Return (x, y) of the center of cell containing provided text 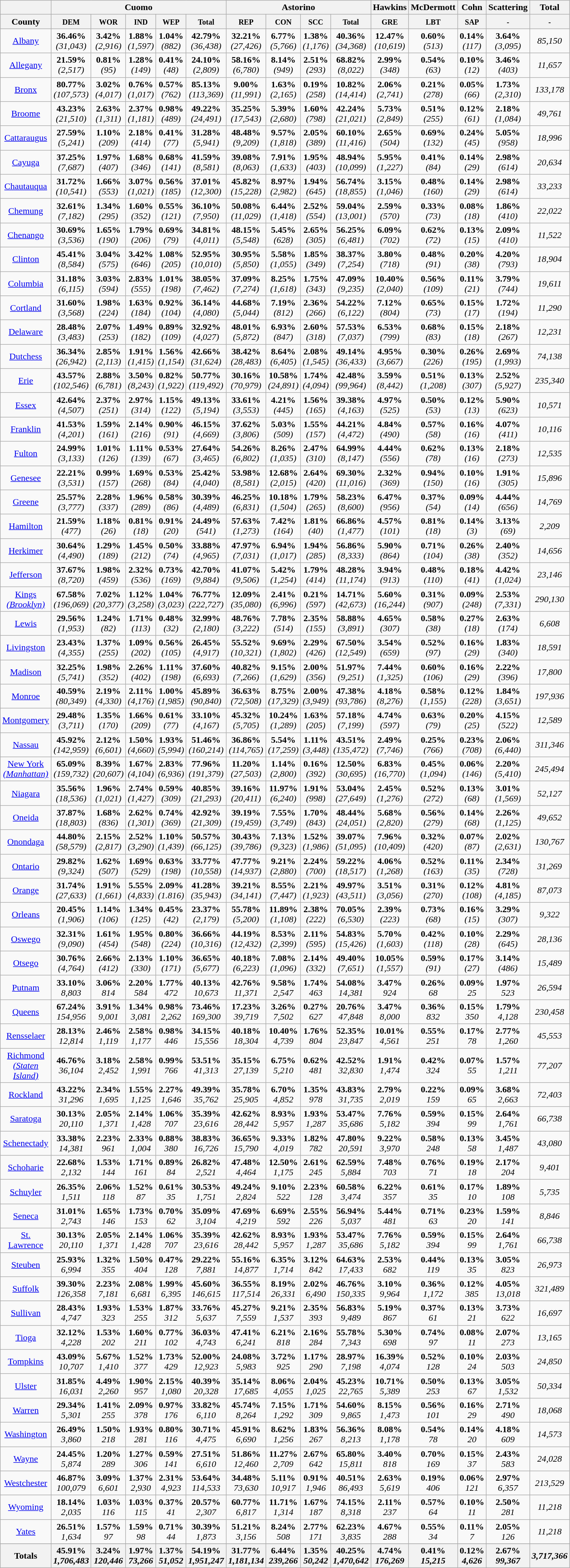
0.24%(45) (472, 138)
66.86%(1,477) (351, 526)
1.69%(529) (141, 866)
3,717,366 (549, 1556)
6.47%(956) (390, 502)
1.15%(122) (171, 405)
47.09%(9,235) (351, 284)
68.82%(8,022) (351, 65)
18,591 (549, 648)
2.16%284 (316, 1337)
0.14%(68) (472, 818)
5.67%1,410 (108, 1362)
16.39%4,074 (390, 1362)
5.45%(628) (283, 235)
1.10%(171) (171, 963)
24.49%(541) (206, 526)
52,127 (549, 793)
9.21%(2,880) (283, 866)
Genesee (26, 478)
2.52%(5,927) (508, 381)
2.34%(728) (508, 866)
22.68%2,132 (71, 1168)
0.98%2,262 (171, 1012)
9.00%(11,991) (246, 90)
0.41%15,215 (433, 1556)
2.34%1,695 (108, 1095)
55.78%7,343 (351, 1337)
2.65%(504) (390, 138)
40.25%1,470,642 (351, 1556)
0.56%(279) (433, 818)
65.80%15,811 (351, 1459)
30.64%(4,490) (71, 551)
2.18%(1,084) (508, 113)
2.06%(6,440) (508, 745)
1.11%(139) (141, 454)
0.56%101 (433, 1410)
10.58%(24,891) (283, 381)
28.13%12,814 (71, 1036)
6.22%357 (390, 1192)
38.37%(7,254) (351, 259)
0.08%11 (472, 1337)
2.20%(5,410) (508, 769)
1.93%323 (108, 1313)
33.10%(4,167) (206, 721)
7.78%(514) (283, 623)
2.32%(369) (390, 478)
10,116 (549, 429)
30.16%(70,979) (246, 381)
1.91%(305) (508, 478)
2.11%(4,176) (141, 696)
1.71%(113) (141, 623)
0.42%(118) (433, 939)
36.66%(10,316) (206, 939)
23.37%(2,179) (206, 915)
40.39%20,328 (206, 1386)
0.59%141 (171, 1459)
40.85%(21,293) (206, 793)
14,573 (549, 1434)
0.33%(73) (433, 210)
2.23%7,181 (108, 1289)
5.54%(17,259) (283, 745)
7.02%(20,377) (108, 599)
0.21%(278) (433, 90)
1.71%161 (141, 1168)
2.85%(2,113) (108, 357)
47.48%4,464 (246, 1168)
Putnam (26, 987)
42.64%(4,507) (71, 405)
0.12%385 (472, 1289)
Orange (26, 890)
0.90%(91) (171, 429)
77,207 (549, 1065)
1.04%(882) (171, 41)
Delaware (26, 332)
8.55%(7,447) (283, 890)
1.73%429 (171, 1362)
0.99%(157) (108, 478)
2.36%(266) (316, 308)
Bronx (26, 90)
0.23%(708) (472, 745)
0.13%67 (472, 1386)
2.26%(1,125) (508, 818)
5.30%698 (390, 1337)
31.18%(6,115) (71, 284)
2.18%(267) (508, 332)
49.22%(24,491) (206, 113)
0.19%406 (433, 1483)
46.76%36,104 (71, 1065)
60.58%3,474 (351, 1192)
6,608 (549, 623)
6.93%(847) (283, 332)
2.63%5,619 (390, 1483)
4.67%288 (390, 1532)
0.14%(3) (472, 526)
0.63%(79) (433, 721)
0.68%(141) (171, 162)
CON (283, 22)
0.13%(16) (472, 454)
2.28%(337) (108, 502)
1.60%(798) (316, 113)
77.96%(191,379) (206, 769)
52.95%(10,010) (206, 259)
0.56%(185) (171, 187)
3.64%(3,095) (508, 41)
SAP (472, 22)
0.10%(16) (472, 478)
3.45%1,487 (508, 1143)
43,080 (549, 1143)
5.58%(1,055) (283, 259)
36.03%4,743 (206, 1337)
0.09%65 (472, 1095)
Chautauqua (26, 187)
Totals (26, 1556)
4.44%(656) (508, 502)
4.65%(307) (390, 623)
11.27%2,709 (283, 1459)
2.46%1,119 (108, 1036)
8.62%1,256 (283, 1434)
49.40%(7,651) (351, 963)
4.95%(3,667) (390, 357)
30.69%(3,536) (71, 235)
Oneida (26, 818)
10.24%(1,289) (283, 721)
26.45%(4,917) (206, 648)
Ulster (26, 1386)
4.42%(1,024) (508, 575)
2.27%1,646 (171, 1095)
0.42%324 (433, 1065)
2,209 (549, 526)
10.18%(1,504) (283, 502)
2.08%6,681 (141, 1289)
0.31%(270) (433, 890)
74.15%8,318 (351, 1507)
3.80%(718) (390, 259)
4.18%(8,276) (390, 696)
8.53%(2,399) (283, 939)
Chenango (26, 235)
3.18%2,452 (108, 1065)
Warren (26, 1410)
2.67%99,367 (508, 1556)
0.50%(74) (171, 551)
3.06%814 (108, 987)
1.09%(202) (141, 648)
10.40%(2,040) (390, 284)
0.77%102 (171, 1337)
1.83%267 (316, 1434)
26.35%1,511 (71, 1192)
8.14%(949) (283, 65)
0.14%(117) (472, 41)
58.23%(8,600) (351, 502)
17,800 (549, 672)
54.26%(6,802) (246, 454)
1.32%355 (108, 1265)
311,346 (549, 745)
35.09%3,104 (206, 1216)
7.12%(804) (390, 308)
2.53%(7,331) (508, 599)
Scattering (508, 7)
37.87%(18,803) (71, 818)
30.39%(4,489) (206, 502)
74,138 (549, 357)
33.61%(3,553) (246, 405)
0.62%481 (316, 1065)
1.68%(346) (141, 162)
8.26%(1,035) (283, 454)
18,996 (549, 138)
0.54%(63) (433, 65)
1.56%(1,154) (171, 357)
0.11%(21) (472, 284)
2.61%245 (316, 1168)
Suffolk (26, 1289)
50,334 (549, 1386)
0.15%350 (472, 1012)
9,322 (549, 915)
6.35%1,714 (283, 1265)
24,028 (549, 1459)
43.09%10,707 (71, 1362)
54.22%(6,122) (351, 308)
8.08%1,178 (390, 1434)
McDermott (433, 7)
55.16%14,877 (246, 1265)
0.44%119 (433, 1265)
37.09%(7,274) (246, 284)
5.73%(2,849) (390, 113)
31,269 (549, 866)
0.12%(61) (472, 113)
12.50%(30,695) (351, 769)
26.51%1,634 (71, 1532)
0.12%(13) (472, 405)
0.09%25 (472, 987)
39.38%(4,163) (351, 405)
29.82%(9,324) (71, 866)
2.32%(536) (141, 575)
Yates (26, 1532)
1.97%(407) (108, 162)
3.42%(646) (141, 259)
1.53%255 (141, 1313)
26.49%3,860 (71, 1434)
15,896 (549, 478)
47.97%(7,031) (246, 551)
1.24%(82) (108, 623)
2.41%(6,996) (283, 599)
0.62%(72) (433, 235)
8.25%(1,618) (283, 284)
31.85%16,031 (71, 1386)
1.95%(548) (141, 939)
9.58%2,547 (283, 987)
7.91%(1,633) (283, 162)
0.11%7 (472, 1532)
4.07%(411) (508, 429)
1.79%(206) (141, 235)
IND (141, 22)
24.99%(3,133) (71, 454)
3.91%9,001 (108, 1012)
59.22%(18,517) (351, 866)
Tompkins (26, 1362)
4.74%176,269 (390, 1556)
0.50%(53) (433, 405)
10.71%5,389 (390, 1386)
1.59%141 (508, 1216)
2.55%226 (316, 1216)
0.36%1,172 (433, 1289)
0.19%18 (472, 1168)
7.08%(1,096) (283, 963)
40.59%(80,349) (71, 696)
3.40%818 (390, 1459)
2.60%(318) (316, 332)
58.16%(6,780) (246, 65)
1.37%(255) (108, 648)
5.68%(2,820) (390, 818)
8,846 (549, 1216)
0.37%61 (433, 1313)
45,553 (549, 1036)
1.75%(343) (316, 284)
2.77%171 (316, 1532)
1.55%1,125 (141, 1095)
2.67%642 (316, 1459)
6.94%(1,017) (283, 551)
6.75%5,210 (283, 1065)
0.51%(1,208) (433, 381)
39.21%(34,141) (246, 890)
1.79%(265) (316, 502)
0.60%(106) (433, 672)
10,571 (549, 405)
0.22%159 (433, 1095)
5.70%(1,603) (390, 939)
8.06%4,055 (283, 1386)
37.25%(7,687) (71, 162)
2.35%(155) (316, 623)
2.59%(570) (390, 210)
29.34%5,301 (71, 1410)
0.41%(84) (433, 162)
1.76%804 (316, 1036)
5.03%(509) (283, 429)
0.12%(228) (472, 696)
0.59%(309) (171, 793)
40.36%(34,368) (351, 41)
2.13%(330) (141, 963)
3.14%(486) (508, 963)
26.82%2,521 (206, 1168)
42.24%(21,021) (351, 113)
12.09%(35,080) (246, 599)
2.02%6,490 (316, 1289)
1.35%(170) (108, 721)
28,136 (549, 939)
57.18%(7,199) (351, 721)
1.04%(3,023) (171, 599)
Otsego (26, 963)
37.67%(8,720) (71, 575)
0.13%35 (472, 1265)
56.83%9,489 (351, 1313)
WOR (108, 22)
50.57%(66,125) (206, 842)
0.97%176 (171, 1410)
0.52%128 (433, 1362)
7.13%(9,323) (283, 842)
0.12%4,626 (472, 1556)
2.51%(293) (316, 65)
1.34%(125) (141, 915)
12.68%(2,015) (283, 478)
23.43%(4,355) (71, 648)
2.40%(352) (508, 551)
Hawkins (390, 7)
2.06%(2,741) (390, 90)
39.08%(8,063) (246, 162)
4.84%(490) (390, 429)
1.73%(2,310) (508, 90)
62.23%3,835 (351, 1532)
Herkimer (26, 551)
1.67%187 (316, 1507)
6.44%(1,418) (283, 210)
7.19%(812) (283, 308)
4.57%(101) (390, 526)
1.57%97 (108, 1532)
58.88%(3,891) (351, 623)
1.91%(1,661) (108, 890)
0.45%(1,094) (433, 769)
44.68%(5,044) (246, 308)
28.48%(3,483) (71, 332)
30.71%4,475 (206, 1434)
Ontario (26, 866)
1.96%(1,021) (108, 793)
37.01%(12,300) (206, 187)
197,936 (549, 696)
1.53%202 (108, 1337)
0.98%(489) (171, 113)
1.65%(190) (108, 235)
59.04%(13,001) (351, 210)
5.44%481 (390, 1216)
2.03%503 (508, 1362)
3.05%823 (508, 1265)
11.71%1,314 (283, 1507)
0.14%20 (472, 1434)
48.44%(24,051) (351, 818)
5,735 (549, 1192)
0.25%(766) (433, 745)
3.47%924 (390, 987)
44.19%(12,432) (246, 939)
52.35%23,847 (351, 1036)
1.91%1,474 (390, 1065)
25.42%(4,040) (206, 478)
0.11%(35) (472, 866)
Cohn (472, 7)
31.28%(5,941) (206, 138)
40.18%18,304 (246, 1036)
54.19%1,951,247 (206, 1556)
1.91%(998) (316, 793)
23,146 (549, 575)
42.92%(21,309) (206, 818)
49.39%35,762 (206, 1095)
45.91%1,706,483 (71, 1556)
Nassau (26, 745)
69.30%(11,016) (351, 478)
2.97%(314) (141, 405)
0.80%116 (171, 1434)
8.19%26,331 (283, 1289)
1.12%(3,258) (141, 599)
6.09%(702) (390, 235)
6.44%239,266 (283, 1556)
36.65%15,790 (246, 1143)
1.37%2,930 (141, 1483)
1.91%(1,415) (141, 357)
3.03%(594) (108, 284)
1.63%(184) (141, 308)
36.86%(114,765) (246, 745)
1.73%153 (141, 1216)
12,231 (549, 332)
8.75%(17,329) (283, 696)
1.41%255 (108, 1410)
0.89%84 (171, 1168)
27.64%(3,465) (206, 454)
St. Lawrence (26, 1240)
7.96%(10,409) (390, 842)
32.92%(4,027) (206, 332)
1.38%(1,176) (316, 41)
1.93%281 (141, 1434)
1.85%(349) (316, 259)
30.39%1,873 (206, 1532)
37.60%(6,693) (206, 672)
0.63%(198) (171, 866)
38.05%(7,462) (206, 284)
49.24%2,824 (246, 1192)
0.88%380 (171, 1143)
54.83%(15,426) (351, 939)
0.48%(91) (433, 259)
0.71%(104) (433, 551)
GRE (390, 22)
1.97%73,266 (141, 1556)
1.82%782 (316, 1143)
51.86%12,460 (246, 1459)
2.64%(420) (316, 478)
48.28%(11,174) (351, 575)
3.47%8,000 (390, 1012)
6.77%(5,766) (283, 41)
5.60%(16,244) (390, 599)
38.42%(28,483) (246, 357)
5.05%(958) (508, 138)
8.15%1,473 (390, 1410)
41.53%(4,201) (71, 429)
28.43%4,747 (71, 1313)
3.12%842 (316, 1265)
9.22%3,970 (390, 1143)
31.01%2,743 (71, 1216)
0.53%(67) (171, 454)
Rockland (26, 1095)
7.15%1,292 (283, 1410)
0.41%(77) (171, 138)
4.81%(4,185) (508, 890)
0.48%(160) (433, 187)
Saratoga (26, 1119)
9.57%(1,818) (283, 138)
0.09%(248) (472, 599)
3.24%120,446 (108, 1556)
5.42%(1,254) (283, 575)
2.22%(396) (508, 672)
45.23%22,765 (351, 1386)
0.37%(54) (433, 502)
18.14%2,035 (71, 1507)
6.83%(16,770) (390, 769)
43.83%31,735 (351, 1095)
1.59%98 (141, 1532)
1.57%1,211 (508, 1065)
1.83%(340) (508, 648)
0.92%(104) (171, 308)
10.01%4,561 (390, 1036)
18,904 (549, 259)
49,761 (549, 113)
0.70%169 (433, 1459)
Niagara (26, 793)
34.81%(4,011) (206, 235)
0.27%627 (316, 1012)
0.94%(150) (433, 478)
26,594 (549, 987)
2.29%(645) (508, 939)
Rensselaer (26, 1036)
43.22%31,296 (71, 1095)
11.97%(6,240) (283, 793)
9.10%522 (283, 1192)
33.88%(4,965) (206, 551)
39.19%(19,459) (246, 818)
Tioga (26, 1337)
14.71%(42,673) (351, 599)
47.77%(14,937) (246, 866)
0.91%(20) (171, 526)
1.71%309 (316, 1410)
45.60%146,615 (206, 1289)
0.36%832 (433, 1012)
45.32%(5,705) (246, 721)
2.52%(554) (316, 210)
27.59%(5,241) (71, 138)
0.13%(68) (472, 793)
0.27%(18) (472, 623)
29.22%7,881 (206, 1265)
133,178 (549, 90)
36.10%(7,950) (206, 210)
2.58%1,177 (141, 1036)
48.15%(5,548) (246, 235)
12,535 (549, 454)
1.95%(403) (316, 162)
35.25%(17,543) (246, 113)
21.59%(477) (71, 526)
Westchester (26, 1483)
0.52%(97) (433, 648)
3.79%(744) (508, 284)
31.74%(27,633) (71, 890)
12,589 (549, 721)
49,652 (549, 818)
1.98%(352) (108, 672)
14,656 (549, 551)
0.41%(48) (171, 65)
1.68%(836) (108, 818)
0.10%11 (472, 1507)
0.70%62 (171, 1216)
55.52%(10,321) (246, 648)
45.41%(8,584) (71, 259)
45.92%(142,959) (71, 745)
10.05%(1,557) (390, 963)
0.81%(95) (108, 65)
0.60%(513) (433, 41)
45.82%(15,228) (246, 187)
1.59%(161) (108, 429)
0.57%(762) (171, 90)
33.82%6,110 (206, 1410)
41.28%(35,943) (206, 890)
1.29%(189) (108, 551)
2.65%(305) (316, 235)
2.23%961 (108, 1143)
3.01%(1,569) (508, 793)
1.79%(414) (316, 575)
0.10%(12) (472, 65)
230,458 (549, 1012)
41.59%(8,581) (206, 162)
29.48%(3,711) (71, 721)
2.43%583 (508, 1459)
3.42%(2,916) (108, 41)
0.57%(58) (433, 429)
1.87%312 (171, 1313)
1.35%978 (316, 1095)
New York (Manhattan) (26, 769)
18,068 (549, 1410)
0.26%(38) (472, 551)
55.78%(5,200) (246, 915)
6.21%818 (283, 1337)
1.35%50,242 (316, 1556)
48.94%(10,099) (351, 162)
Onondaga (26, 842)
2.79%2,019 (390, 1095)
1.61%(454) (108, 939)
45.27%7,559 (246, 1313)
1.08%(205) (171, 259)
49.97%(43,511) (351, 890)
3.13%(69) (508, 526)
47.69%4,219 (246, 1216)
28.97%7,198 (351, 1362)
31.60%(3,568) (71, 308)
1.52%87 (141, 1192)
0.13%(15) (472, 235)
0.45%(42) (171, 915)
1.28%(149) (141, 65)
33.10%8,803 (71, 987)
1.99%6,395 (171, 1289)
22,022 (549, 210)
1.88%(1,597) (141, 41)
2.07%(253) (108, 332)
2.09%378 (141, 1410)
2.37%(1,181) (141, 113)
Orleans (26, 915)
0.52%(163) (433, 866)
2.26%(402) (141, 672)
46.25%(6,831) (246, 502)
0.19%(258) (316, 90)
21.59%(2,517) (71, 65)
235,340 (549, 381)
Cortland (26, 308)
0.17%78 (472, 1036)
3.46%(403) (508, 65)
5.39%(2,680) (283, 113)
3.04%(575) (108, 259)
0.20%(25) (472, 721)
0.15%(17) (472, 308)
3.26%7,502 (283, 1012)
3.54%(659) (390, 648)
3.94%(913) (390, 575)
0.55%34 (433, 1532)
1.14%(2,800) (283, 769)
47.80%20,591 (351, 1143)
1.74%(4,094) (316, 381)
56.74%(18,855) (351, 187)
0.73%(68) (433, 915)
0.68%(83) (433, 332)
0.17%(27) (472, 963)
0.58%(86) (171, 502)
62.59%5,884 (351, 1168)
39.16%(20,411) (246, 793)
0.98%446 (171, 1036)
0.62%(78) (433, 454)
0.89%(109) (171, 332)
0.07%55 (472, 1065)
Schoharie (26, 1168)
2.52%(3,290) (141, 842)
35.14%17,685 (246, 1386)
2.63%(174) (508, 623)
67.50%(12,549) (351, 648)
53.64%114,533 (206, 1483)
5.90%(864) (390, 551)
3.51%(3,056) (390, 890)
0.18%(41) (472, 575)
213,529 (549, 1483)
3.10%9,964 (390, 1289)
57.63%(1,273) (246, 526)
53.04%(27,649) (351, 793)
4.49%2,260 (108, 1386)
2.14%(216) (141, 429)
1.10%(209) (108, 138)
1.52%377 (141, 1362)
3.68%2,663 (508, 1095)
1.86%(410) (508, 210)
Jefferson (26, 575)
0.51%(255) (433, 113)
76.77%(222,727) (206, 599)
0.06%(146) (472, 769)
2.83%(555) (141, 284)
7.44%(1,325) (390, 672)
0.13%21 (472, 1313)
0.76%(1,017) (141, 90)
12.50%1,175 (283, 1168)
2.71%490 (508, 1410)
49.14%(36,433) (351, 357)
0.37%41 (171, 1507)
1.34%3,081 (141, 1012)
2.21%(1,923) (316, 890)
35.78%25,905 (246, 1095)
1.50%(4,660) (141, 745)
50.08%(11,029) (246, 210)
0.61%(77) (171, 721)
30.53%1,751 (206, 1192)
1.65%146 (108, 1216)
Franklin (26, 429)
7.55%(3,749) (283, 818)
4.44%(556) (390, 454)
10.82%(14,414) (351, 90)
67.24%154,956 (71, 1012)
2.08%(1,545) (316, 357)
33.77%(10,558) (206, 866)
Queens (26, 1012)
Monroe (26, 696)
41.07%(9,506) (246, 575)
2.17%204 (508, 1168)
Clinton (26, 259)
2.12%(6,601) (108, 745)
2.06%118 (108, 1192)
5.55%(4,833) (141, 890)
46.87%100,079 (71, 1483)
1.49%(182) (141, 332)
2.05%126 (508, 1532)
3.59%(8,442) (390, 381)
36.46%(31,043) (71, 41)
6.53%(799) (390, 332)
2.20%584 (141, 987)
DEM (71, 22)
0.57%64 (433, 1507)
20,634 (549, 162)
44.80%(58,579) (71, 842)
85,150 (549, 41)
1.17%290 (316, 1362)
4.05%13,018 (508, 1289)
2.15%(2,817) (108, 842)
0.76%71 (433, 1168)
Columbia (26, 284)
Chemung (26, 210)
60.10%(11,416) (351, 138)
2.18%(414) (141, 138)
1.03%116 (108, 1507)
1.01%(126) (108, 454)
2.24%(700) (316, 866)
45.91%6,690 (246, 1434)
0.56%(105) (171, 648)
32.61%(7,182) (71, 210)
11,657 (549, 65)
Cattaraugus (26, 138)
36.65%(5,677) (206, 963)
6.69%592 (283, 1216)
56.94%5,037 (351, 1216)
3.05%1,532 (508, 1386)
60.77%6,817 (246, 1507)
1.27%306 (141, 1459)
53.51%41,313 (206, 1065)
Richmond (Staten Island) (26, 1065)
290,130 (549, 599)
2.29%(426) (316, 648)
1.77%472 (171, 987)
Kings (Brooklyn) (26, 599)
4.18%609 (508, 1434)
Allegany (26, 65)
51.46%(160,214) (206, 745)
36.63%(72,508) (246, 696)
44.21%(4,472) (351, 429)
2.66%(412) (108, 963)
3.09%6,601 (108, 1483)
2.09%(410) (508, 235)
2.02%(2,631) (508, 842)
73.46%169,300 (206, 1012)
Erie (26, 381)
Madison (26, 672)
Sullivan (26, 1313)
0.16%(16) (472, 429)
25.57%(3,777) (71, 502)
30.43%(39,786) (246, 842)
5.95%(1,227) (390, 162)
2.77%1,260 (508, 1036)
2.45%(1,276) (390, 793)
0.30%(226) (433, 357)
0.05%(66) (472, 90)
0.69%(132) (433, 138)
Greene (26, 502)
3.02%(4,017) (108, 90)
40.51%86,493 (351, 1483)
52.00%12,923 (206, 1362)
17.23%39,719 (246, 1012)
14,769 (549, 502)
39.07%(51,095) (351, 842)
42.79%(36,438) (206, 41)
2.35%393 (316, 1313)
20.76%47,848 (351, 1012)
32.21%(27,426) (246, 41)
0.20%(38) (472, 259)
3.72%925 (283, 1362)
31.77%1,181,134 (246, 1556)
1.94%(645) (316, 187)
2.00%(3,949) (316, 696)
0.55%(121) (171, 210)
1.66%(553) (108, 187)
1.60%211 (141, 1337)
48.76%(3,222) (246, 623)
0.13%(307) (472, 381)
Astorino (298, 7)
1.10%(1,439) (171, 842)
2.05%(389) (316, 138)
2.09%(1.816) (171, 890)
16,697 (549, 1313)
County (26, 22)
2.04%1,025 (316, 1386)
2.58%1,991 (141, 1065)
64.63%17,433 (351, 1265)
8.24%508 (283, 1532)
2.38%(222) (316, 915)
LBT (433, 22)
1.66%(209) (141, 721)
4.74%(597) (390, 721)
2.62%(1,301) (141, 818)
2.88%(6,781) (108, 381)
0.15%37 (472, 1459)
2.11%(595) (316, 939)
11.89%(1,108) (283, 915)
2.33%1,004 (141, 1143)
0.91%1,946 (316, 1483)
42.52%32,830 (351, 1065)
0.58%(38) (433, 623)
1.90%957 (141, 1386)
1.79%4,128 (508, 1012)
11.20%(27,503) (246, 769)
1.18%(26) (108, 526)
1.98%(224) (108, 308)
1.11%(198) (171, 672)
0.54%78 (433, 1434)
33.76%5,637 (206, 1313)
8.64%(6,405) (283, 357)
Broome (26, 113)
3.50%(8,243) (141, 381)
Montgomery (26, 721)
2.37%(251) (108, 405)
40.18%(6,223) (246, 963)
9.15%(1,629) (283, 672)
47.38%(93,786) (351, 696)
32.99%(2,180) (206, 623)
11,522 (549, 235)
130,767 (549, 842)
0.56%(109) (433, 284)
1.34%(295) (108, 210)
Seneca (26, 1216)
87,073 (549, 890)
34.15%15,556 (206, 1036)
0.53%(84) (171, 478)
8.97%(2,982) (283, 187)
36.14%(4,080) (206, 308)
1.69%(268) (141, 478)
1.50%218 (108, 1434)
1.89%108 (508, 1192)
24.10%(2,809) (206, 65)
13,165 (549, 1337)
51.97%(9,251) (351, 672)
7.48%703 (390, 1168)
5.90%(623) (508, 405)
5.19%867 (390, 1313)
24.45%5,874 (71, 1459)
0.65%(73) (433, 308)
26,973 (549, 1265)
33,233 (549, 187)
1.01%(198) (171, 284)
50.77%(119,492) (206, 381)
Wyoming (26, 1507)
45.74%8,264 (246, 1410)
38.83%16,726 (206, 1143)
56.25%(6,481) (351, 235)
0.09%(14) (472, 502)
Schuyler (26, 1192)
47.41%6,241 (246, 1337)
35.56%(18,536) (71, 793)
0.08%(18) (472, 210)
1.94%(285) (316, 551)
1.37%51,052 (171, 1556)
Fulton (26, 454)
0.73%(169) (171, 575)
20.45%(1,906) (71, 915)
2.47%(310) (316, 454)
0.48%(32) (171, 623)
1.45%(212) (141, 551)
40.13%10,673 (206, 987)
67.58%(196,069) (71, 599)
72,403 (549, 1095)
2.97%6,357 (508, 1483)
Albany (26, 41)
2.18%(273) (508, 454)
4.97%(525) (390, 405)
42.70%(9,884) (206, 575)
8.39%(20,607) (108, 769)
WEP (171, 22)
2.50%281 (508, 1507)
42.66%(31,624) (206, 357)
0.07%(87) (472, 842)
1.74%463 (316, 987)
0.21%(597) (316, 599)
1.63%(2,165) (283, 90)
0.52%(272) (433, 793)
9.69%(1,802) (283, 648)
56.36%8,213 (351, 1434)
3.15%(1,046) (390, 187)
Washington (26, 1434)
40.82%(7,266) (246, 672)
2.74%(1,427) (141, 793)
36.34%(26,942) (71, 357)
0.55%251 (433, 1036)
Lewis (26, 623)
1.60%(352) (141, 210)
1.14%(106) (108, 915)
0.31%(907) (433, 599)
65.09%(159,732) (71, 769)
1.96%(289) (141, 502)
2.83%(6,936) (171, 769)
1.11%(3,448) (316, 745)
57.53%(7,037) (351, 332)
1.00%(1,985) (171, 696)
0.26%(195) (472, 357)
Steuben (26, 1265)
2.11%237 (390, 1507)
22.21%(3,531) (71, 478)
1.55%(157) (316, 429)
15,489 (549, 963)
0.10%24 (472, 1362)
24.08%5,983 (246, 1362)
33.38%14,381 (71, 1143)
Hamilton (26, 526)
1.56%(165) (316, 405)
48.01%(5,872) (246, 332)
1.97%523 (508, 987)
0.32%(420) (433, 842)
10.40%4,739 (283, 1036)
1.53%144 (108, 1168)
0.74%(369) (171, 818)
70.05%(6,530) (351, 915)
Livingston (26, 648)
1.52%(1,986) (316, 842)
31.72%(10,541) (71, 187)
0.71%63 (433, 1216)
2.00%(356) (316, 672)
9.21%1,537 (283, 1313)
1.50%404 (141, 1265)
11,290 (549, 308)
Cayuga (26, 162)
80.77%(107,573) (71, 90)
42.76%11,371 (246, 987)
Wayne (26, 1459)
1.20%289 (108, 1459)
43.57%(102,546) (71, 381)
48.48%(9,209) (246, 138)
0.71%44 (171, 1532)
Dutchess (26, 357)
4.20%(793) (508, 259)
1.84%(3,651) (508, 696)
20.57%2,307 (206, 1507)
0.74%97 (433, 1337)
0.17%10 (472, 1192)
1.62%(507) (108, 866)
6.70%4,852 (283, 1095)
34.48%73,630 (246, 1483)
3.73%622 (508, 1313)
0.99%766 (171, 1065)
85.13%(113,369) (206, 90)
56.86%(8,333) (351, 551)
12.47%(10,619) (390, 41)
54.08%14,381 (351, 987)
2.15%1,080 (171, 1386)
45.89%(90,840) (206, 696)
2.39%(223) (390, 915)
2.69%(1,993) (508, 357)
3.29%(307) (508, 915)
0.47%128 (171, 1265)
321,489 (549, 1289)
9,401 (549, 1168)
46.76%150,335 (351, 1289)
37.62%(3,806) (246, 429)
32.31%(9,090) (71, 939)
0.50%253 (433, 1386)
Essex (26, 405)
0.80%(224) (171, 939)
0.10%(28) (472, 939)
2.07%273 (508, 1337)
32.12%4,228 (71, 1337)
1.93%(5,994) (171, 745)
2.49%(7,746) (390, 745)
7.42%(164) (283, 526)
4.21%(445) (283, 405)
1.81%(40) (316, 526)
5.11%10,917 (283, 1483)
32.25%(5,741) (71, 672)
0.59%(91) (433, 963)
2.31%4,923 (171, 1483)
4.06%(1,268) (390, 866)
19,611 (549, 284)
3.07%(1,021) (141, 187)
53.98%(8,581) (246, 478)
35.15%27,139 (246, 1065)
2.23%128 (316, 1192)
39.30%126,358 (71, 1289)
0.15%(18) (472, 332)
2.19%(4,330) (108, 696)
54.60%9,865 (351, 1410)
30.95%(5,850) (246, 259)
0.16%(392) (316, 769)
0.13%58 (472, 1143)
Schenectady (26, 1143)
2.63%(1,311) (108, 113)
1.67%(4,104) (141, 769)
1.98%(459) (108, 575)
43.51%(135,472) (351, 745)
9.33%4,019 (283, 1143)
0.26%68 (433, 987)
64.99%(8,147) (351, 454)
REP (246, 22)
0.23%20 (472, 1216)
0.06%121 (472, 1483)
1.63%(205) (316, 721)
0.69%(79) (171, 235)
0.82%(1,922) (171, 381)
245,494 (549, 769)
0.16%29 (472, 1410)
2.14%(332) (316, 963)
Cuomo (139, 7)
46.15%(4,669) (206, 429)
42.48%(99,964) (351, 381)
0.58%248 (433, 1143)
36.55%117,514 (246, 1289)
1.72%(194) (508, 308)
27.51%6,610 (206, 1459)
51.21%3,156 (246, 1532)
0.12%(108) (472, 890)
1.70%(843) (316, 818)
43.23%(21,510) (71, 113)
29.56%(1,953) (71, 623)
30.76%(4,764) (71, 963)
Oswego (26, 939)
25.93%6,994 (71, 1265)
2.53%682 (390, 1265)
49.13%(5,194) (206, 405)
0.48%(110) (433, 575)
1.03%115 (141, 1507)
0.58%(1,155) (433, 696)
24,850 (549, 1362)
0.16%(15) (472, 915)
2.99%(348) (390, 65)
SCC (316, 22)
4.15%(522) (508, 721)
